Scan for the cell matching the given text and deliver its (X, Y) coordinate at center. 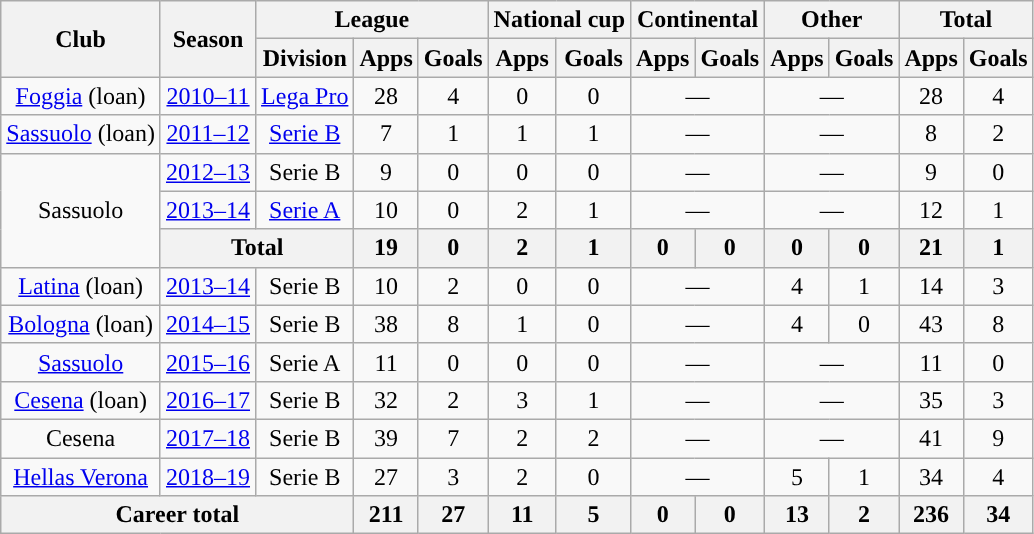
19 (386, 248)
Other (832, 20)
Career total (178, 515)
Sassuolo (loan) (81, 134)
12 (931, 210)
2014–15 (208, 324)
Bologna (loan) (81, 324)
Club (81, 39)
Season (208, 39)
National cup (559, 20)
35 (931, 400)
2010–11 (208, 96)
2017–18 (208, 438)
Cesena (81, 438)
21 (931, 248)
Lega Pro (305, 96)
2011–12 (208, 134)
Cesena (loan) (81, 400)
39 (386, 438)
Continental (698, 20)
32 (386, 400)
38 (386, 324)
Latina (loan) (81, 286)
236 (931, 515)
14 (931, 286)
211 (386, 515)
2015–16 (208, 362)
Foggia (loan) (81, 96)
41 (931, 438)
2016–17 (208, 400)
Division (305, 58)
43 (931, 324)
13 (797, 515)
League (372, 20)
2018–19 (208, 477)
Hellas Verona (81, 477)
2012–13 (208, 172)
